Extract the [x, y] coordinate from the center of the cell holding the provided text.  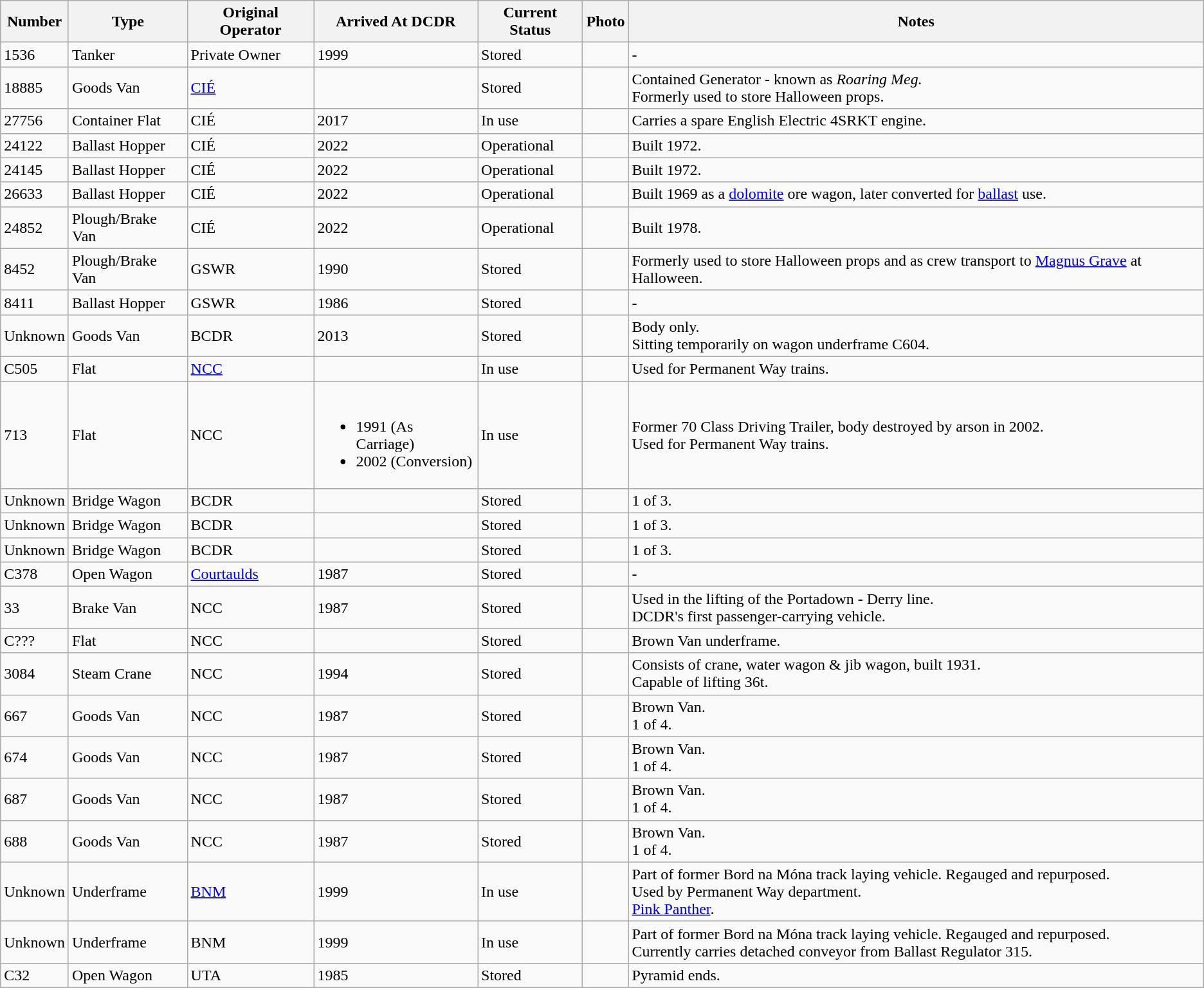
Former 70 Class Driving Trailer, body destroyed by arson in 2002.Used for Permanent Way trains. [916, 435]
Contained Generator - known as Roaring Meg.Formerly used to store Halloween props. [916, 87]
Original Operator [251, 22]
3084 [35, 674]
Type [127, 22]
Tanker [127, 55]
2017 [396, 121]
Part of former Bord na Móna track laying vehicle. Regauged and repurposed.Used by Permanent Way department.Pink Panther. [916, 892]
1985 [396, 975]
26633 [35, 194]
Brown Van underframe. [916, 641]
C378 [35, 574]
18885 [35, 87]
Notes [916, 22]
C505 [35, 369]
Brake Van [127, 607]
1536 [35, 55]
Carries a spare English Electric 4SRKT engine. [916, 121]
27756 [35, 121]
713 [35, 435]
C??? [35, 641]
Number [35, 22]
Steam Crane [127, 674]
Container Flat [127, 121]
24852 [35, 228]
33 [35, 607]
24145 [35, 170]
Built 1978. [916, 228]
2013 [396, 336]
Formerly used to store Halloween props and as crew transport to Magnus Grave at Halloween. [916, 269]
Consists of crane, water wagon & jib wagon, built 1931.Capable of lifting 36t. [916, 674]
Photo [606, 22]
Part of former Bord na Móna track laying vehicle. Regauged and repurposed.Currently carries detached conveyor from Ballast Regulator 315. [916, 942]
1991 (As Carriage)2002 (Conversion) [396, 435]
Arrived At DCDR [396, 22]
Current Status [530, 22]
8452 [35, 269]
Private Owner [251, 55]
C32 [35, 975]
Used in the lifting of the Portadown - Derry line.DCDR's first passenger-carrying vehicle. [916, 607]
Body only.Sitting temporarily on wagon underframe C604. [916, 336]
24122 [35, 145]
667 [35, 715]
Courtaulds [251, 574]
688 [35, 841]
Built 1969 as a dolomite ore wagon, later converted for ballast use. [916, 194]
1990 [396, 269]
674 [35, 758]
UTA [251, 975]
Pyramid ends. [916, 975]
687 [35, 799]
Used for Permanent Way trains. [916, 369]
8411 [35, 302]
1986 [396, 302]
1994 [396, 674]
